Capture the cell that displays the provided text and extract its (x, y) central coordinate. 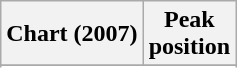
Chart (2007) (72, 34)
Peakposition (189, 34)
